Capture the cell that displays the provided text and extract its [x, y] central coordinate. 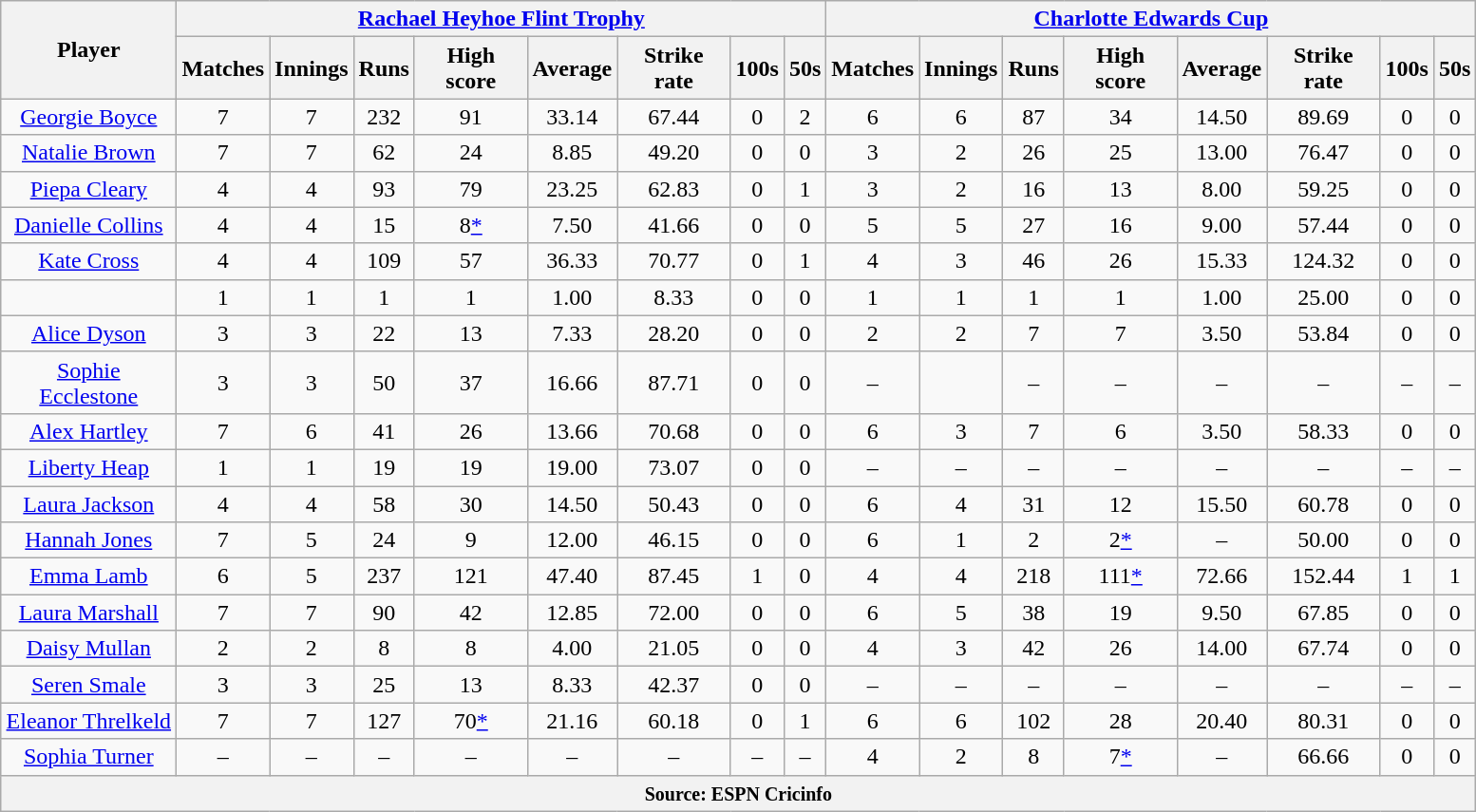
Kate Cross [89, 261]
27 [1033, 225]
Georgie Boyce [89, 117]
30 [471, 504]
57 [471, 261]
66.66 [1324, 757]
Liberty Heap [89, 467]
121 [471, 576]
12 [1121, 504]
46 [1033, 261]
111* [1121, 576]
Charlotte Edwards Cup [1151, 19]
109 [384, 261]
15.33 [1221, 261]
76.47 [1324, 153]
50.00 [1324, 540]
60.78 [1324, 504]
60.18 [674, 721]
53.84 [1324, 333]
80.31 [1324, 721]
72.00 [674, 613]
67.44 [674, 117]
Natalie Brown [89, 153]
Eleanor Threlkeld [89, 721]
Source: ESPN Cricinfo [739, 793]
67.74 [1324, 649]
Daisy Mullan [89, 649]
15.50 [1221, 504]
37 [471, 382]
Alice Dyson [89, 333]
12.00 [572, 540]
42.37 [674, 685]
9 [471, 540]
Player [89, 49]
50 [384, 382]
62.83 [674, 189]
87 [1033, 117]
Emma Lamb [89, 576]
19.00 [572, 467]
70.68 [674, 431]
13.00 [1221, 153]
Sophie Ecclestone [89, 382]
7.33 [572, 333]
41.66 [674, 225]
152.44 [1324, 576]
Piepa Cleary [89, 189]
2* [1121, 540]
Sophia Turner [89, 757]
36.33 [572, 261]
4.00 [572, 649]
28.20 [674, 333]
79 [471, 189]
Seren Smale [89, 685]
124.32 [1324, 261]
87.45 [674, 576]
91 [471, 117]
58.33 [1324, 431]
Alex Hartley [89, 431]
70.77 [674, 261]
14.00 [1221, 649]
12.85 [572, 613]
28 [1121, 721]
47.40 [572, 576]
Laura Marshall [89, 613]
73.07 [674, 467]
25.00 [1324, 297]
57.44 [1324, 225]
21.05 [674, 649]
87.71 [674, 382]
23.25 [572, 189]
15 [384, 225]
8.00 [1221, 189]
70* [471, 721]
31 [1033, 504]
93 [384, 189]
Hannah Jones [89, 540]
Laura Jackson [89, 504]
9.50 [1221, 613]
Rachael Heyhoe Flint Trophy [501, 19]
Danielle Collins [89, 225]
8.85 [572, 153]
22 [384, 333]
34 [1121, 117]
7.50 [572, 225]
33.14 [572, 117]
41 [384, 431]
49.20 [674, 153]
9.00 [1221, 225]
46.15 [674, 540]
67.85 [1324, 613]
62 [384, 153]
50.43 [674, 504]
21.16 [572, 721]
7* [1121, 757]
89.69 [1324, 117]
13.66 [572, 431]
232 [384, 117]
16.66 [572, 382]
127 [384, 721]
102 [1033, 721]
72.66 [1221, 576]
38 [1033, 613]
90 [384, 613]
58 [384, 504]
237 [384, 576]
20.40 [1221, 721]
59.25 [1324, 189]
8* [471, 225]
218 [1033, 576]
